Pinpoint the cell where the given text exists, returning its (X, Y) midpoint coordinate. 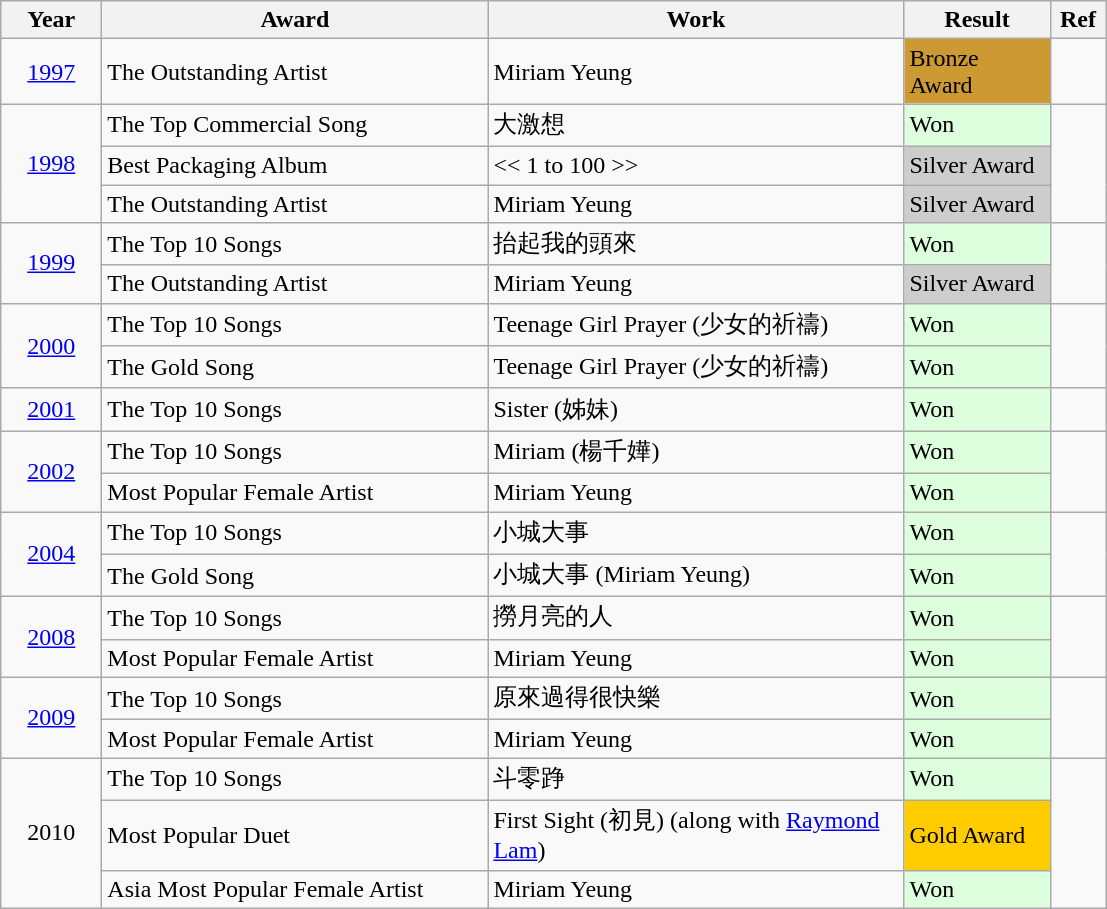
Work (696, 20)
Best Packaging Album (295, 165)
Most Popular Duet (295, 835)
原來過得很快樂 (696, 698)
撈月亮的人 (696, 618)
小城大事 (Miriam Yeung) (696, 576)
2000 (52, 346)
Ref (1078, 20)
Sister (姊妹) (696, 410)
Year (52, 20)
Result (977, 20)
2002 (52, 472)
1997 (52, 72)
斗零踭 (696, 780)
Bronze Award (977, 72)
Miriam (楊千嬅) (696, 452)
小城大事 (696, 534)
2010 (52, 833)
2004 (52, 554)
2009 (52, 718)
1999 (52, 264)
2008 (52, 638)
The Top Commercial Song (295, 126)
Gold Award (977, 835)
1998 (52, 164)
<< 1 to 100 >> (696, 165)
2001 (52, 410)
Asia Most Popular Female Artist (295, 889)
大激想 (696, 126)
抬起我的頭來 (696, 244)
First Sight (初見) (along with Raymond Lam) (696, 835)
Award (295, 20)
